Provide the [x, y] coordinate of the cell's center where the given text is located.  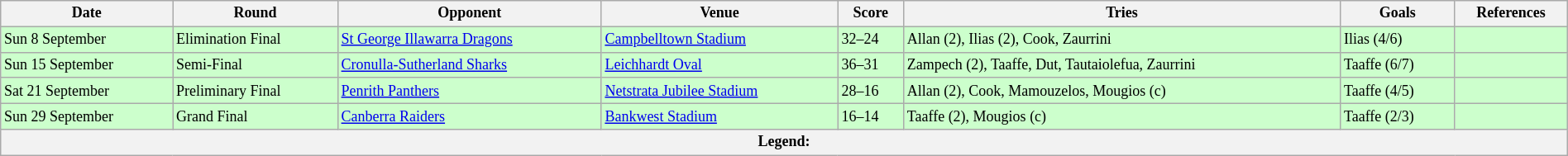
Preliminary Final [256, 91]
Sun 8 September [87, 40]
References [1511, 13]
Elimination Final [256, 40]
Ilias (4/6) [1398, 40]
Zampech (2), Taaffe, Dut, Tautaiolefua, Zaurrini [1121, 64]
Penrith Panthers [470, 91]
Taaffe (6/7) [1398, 64]
Canberra Raiders [470, 116]
Score [870, 13]
16–14 [870, 116]
Taaffe (4/5) [1398, 91]
Taaffe (2), Mougios (c) [1121, 116]
32–24 [870, 40]
Netstrata Jubilee Stadium [719, 91]
Semi-Final [256, 64]
Date [87, 13]
Allan (2), Ilias (2), Cook, Zaurrini [1121, 40]
Grand Final [256, 116]
Round [256, 13]
Opponent [470, 13]
Leichhardt Oval [719, 64]
Allan (2), Cook, Mamouzelos, Mougios (c) [1121, 91]
St George Illawarra Dragons [470, 40]
Venue [719, 13]
Bankwest Stadium [719, 116]
Cronulla-Sutherland Sharks [470, 64]
Sat 21 September [87, 91]
36–31 [870, 64]
Goals [1398, 13]
Taaffe (2/3) [1398, 116]
Sun 15 September [87, 64]
Sun 29 September [87, 116]
Tries [1121, 13]
28–16 [870, 91]
Legend: [784, 142]
Campbelltown Stadium [719, 40]
